Scan for the cell matching the given text and deliver its (x, y) coordinate at center. 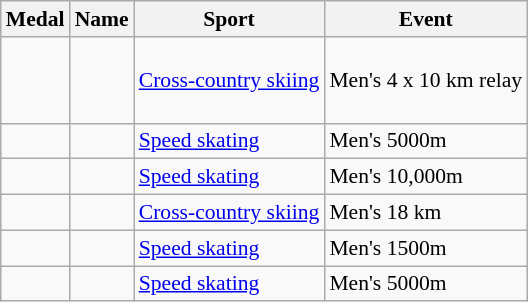
Medal (36, 19)
Men's 1500m (426, 248)
Men's 18 km (426, 213)
Men's 4 x 10 km relay (426, 80)
Name (102, 19)
Men's 10,000m (426, 177)
Sport (230, 19)
Event (426, 19)
